Capture the cell that displays the provided text and extract its [x, y] central coordinate. 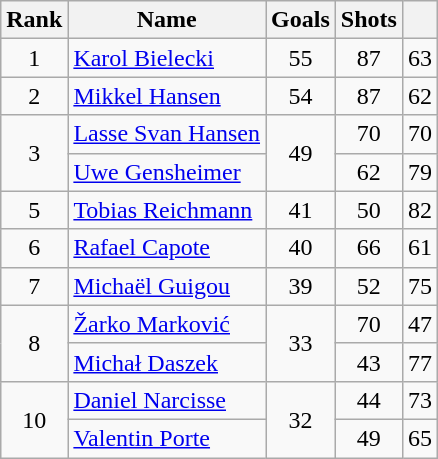
75 [420, 286]
66 [368, 248]
63 [420, 58]
Karol Bielecki [167, 58]
Michaël Guigou [167, 286]
61 [420, 248]
Goals [301, 20]
79 [420, 172]
Mikkel Hansen [167, 96]
7 [34, 286]
8 [34, 343]
65 [420, 438]
52 [368, 286]
6 [34, 248]
1 [34, 58]
Shots [368, 20]
44 [368, 400]
Michał Daszek [167, 362]
40 [301, 248]
41 [301, 210]
Uwe Gensheimer [167, 172]
Rank [34, 20]
5 [34, 210]
33 [301, 343]
2 [34, 96]
Daniel Narcisse [167, 400]
39 [301, 286]
55 [301, 58]
32 [301, 419]
Rafael Capote [167, 248]
50 [368, 210]
10 [34, 419]
77 [420, 362]
Lasse Svan Hansen [167, 134]
43 [368, 362]
Valentin Porte [167, 438]
Tobias Reichmann [167, 210]
82 [420, 210]
3 [34, 153]
Name [167, 20]
47 [420, 324]
Žarko Marković [167, 324]
73 [420, 400]
54 [301, 96]
